Capture the cell that displays the provided text and extract its [x, y] central coordinate. 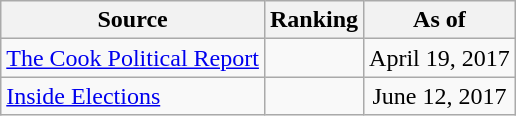
Inside Elections [133, 96]
Source [133, 20]
As of [440, 20]
The Cook Political Report [133, 58]
June 12, 2017 [440, 96]
April 19, 2017 [440, 58]
Ranking [314, 20]
